Provide the [X, Y] coordinate of the cell's center where the given text is located.  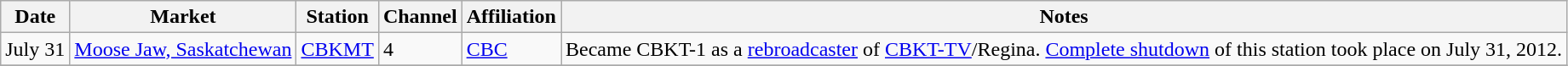
CBC [511, 49]
Notes [1063, 17]
Became CBKT-1 as a rebroadcaster of CBKT-TV/Regina. Complete shutdown of this station took place on July 31, 2012. [1063, 49]
Affiliation [511, 17]
4 [420, 49]
July 31 [36, 49]
Date [36, 17]
Market [183, 17]
Channel [420, 17]
Moose Jaw, Saskatchewan [183, 49]
CBKMT [337, 49]
Station [337, 17]
